For the text-containing cell, return its midpoint in (x, y) coordinate format. 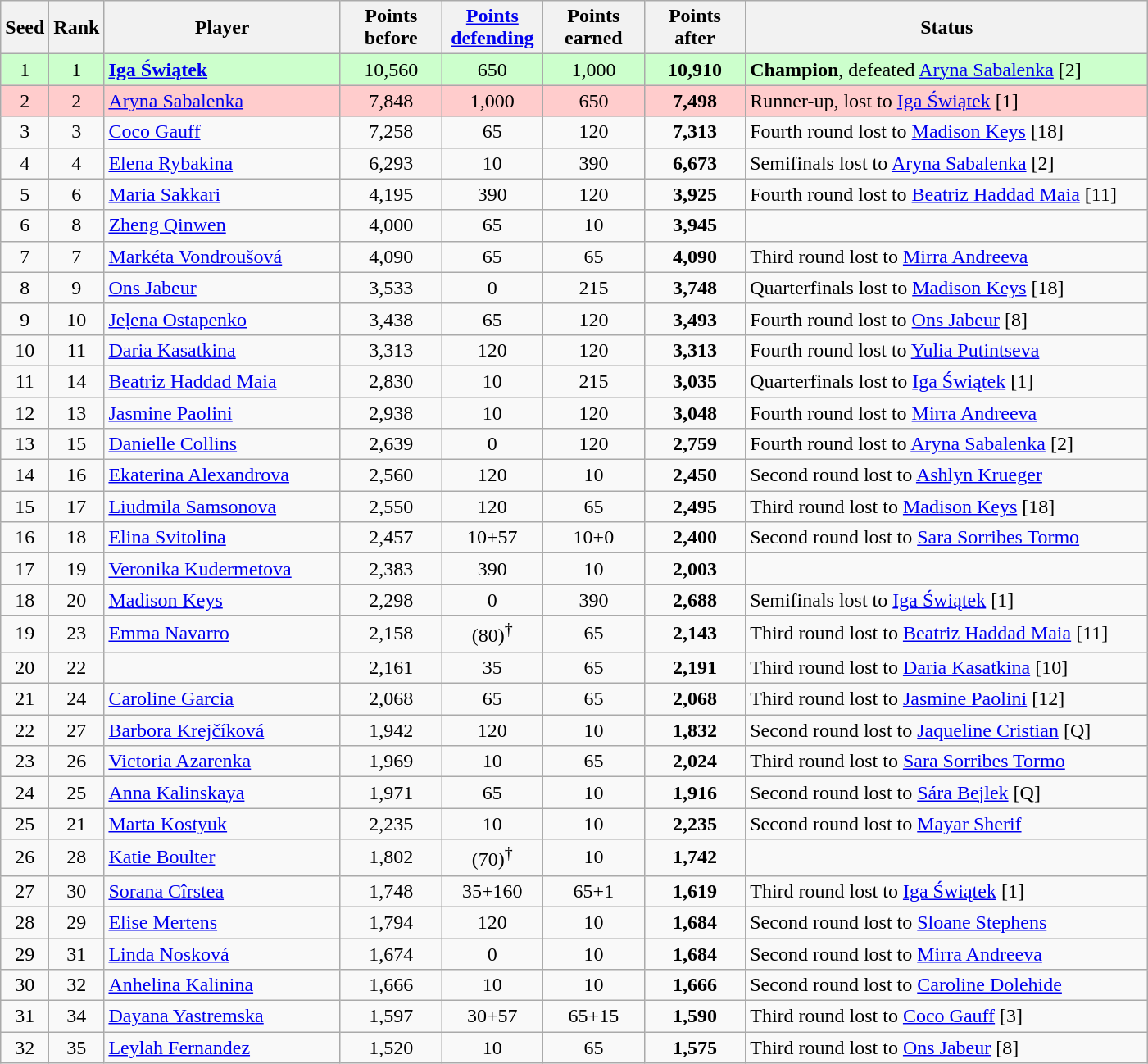
Second round lost to Sára Bejlek [Q] (947, 793)
2,024 (695, 762)
Third round lost to Sara Sorribes Tormo (947, 762)
Second round lost to Ashlyn Krueger (947, 475)
Third round lost to Madison Keys [18] (947, 507)
Points after (695, 28)
10,910 (695, 70)
Dayana Yastremska (223, 1016)
2,550 (391, 507)
Jasmine Paolini (223, 412)
Second round lost to Jaqueline Cristian [Q] (947, 730)
1,597 (391, 1016)
2,400 (695, 538)
Barbora Krejčíková (223, 730)
Anna Kalinskaya (223, 793)
2,143 (695, 634)
10+0 (594, 538)
Second round lost to Caroline Dolehide (947, 985)
2,298 (391, 600)
Maria Sakkari (223, 194)
Elina Svitolina (223, 538)
Third round lost to Coco Gauff [3] (947, 1016)
1,520 (391, 1048)
Third round lost to Beatriz Haddad Maia [11] (947, 634)
Aryna Sabalenka (223, 101)
2,158 (391, 634)
Elena Rybakina (223, 163)
1,575 (695, 1048)
Second round lost to Mayar Sherif (947, 824)
3,048 (695, 412)
1,794 (391, 922)
7,848 (391, 101)
Linda Nosková (223, 954)
Fourth round lost to Aryna Sabalenka [2] (947, 444)
1,742 (695, 857)
2,457 (391, 538)
2,938 (391, 412)
Second round lost to Sloane Stephens (947, 922)
Runner-up, lost to Iga Świątek [1] (947, 101)
Fourth round lost to Ons Jabeur [8] (947, 319)
1,748 (391, 891)
3,035 (695, 381)
30+57 (492, 1016)
Fourth round lost to Madison Keys [18] (947, 132)
3,925 (695, 194)
3,945 (695, 225)
Seed (25, 28)
6,293 (391, 163)
2,560 (391, 475)
7,258 (391, 132)
Beatriz Haddad Maia (223, 381)
Semifinals lost to Aryna Sabalenka [2] (947, 163)
7,498 (695, 101)
Ekaterina Alexandrova (223, 475)
Marta Kostyuk (223, 824)
2,639 (391, 444)
Points earned (594, 28)
3,533 (391, 288)
Madison Keys (223, 600)
1,674 (391, 954)
1,969 (391, 762)
Fourth round lost to Mirra Andreeva (947, 412)
Quarterfinals lost to Iga Świątek [1] (947, 381)
35+160 (492, 891)
1,619 (695, 891)
Elise Mertens (223, 922)
12 (25, 412)
Second round lost to Mirra Andreeva (947, 954)
2,161 (391, 667)
Sorana Cîrstea (223, 891)
Third round lost to Mirra Andreeva (947, 257)
Third round lost to Ons Jabeur [8] (947, 1048)
Markéta Vondroušová (223, 257)
2,759 (695, 444)
1,971 (391, 793)
4,000 (391, 225)
(80)† (492, 634)
2,383 (391, 569)
Katie Boulter (223, 857)
Champion, defeated Aryna Sabalenka [2] (947, 70)
Points before (391, 28)
Player (223, 28)
1,802 (391, 857)
Status (947, 28)
Fourth round lost to Yulia Putintseva (947, 350)
Caroline Garcia (223, 699)
Jeļena Ostapenko (223, 319)
(70)† (492, 857)
2,003 (695, 569)
Victoria Azarenka (223, 762)
65+15 (594, 1016)
2,830 (391, 381)
3,748 (695, 288)
Ons Jabeur (223, 288)
Zheng Qinwen (223, 225)
4,195 (391, 194)
10+57 (492, 538)
2,688 (695, 600)
1,916 (695, 793)
10,560 (391, 70)
Emma Navarro (223, 634)
Iga Świątek (223, 70)
Veronika Kudermetova (223, 569)
Third round lost to Daria Kasatkina [10] (947, 667)
Quarterfinals lost to Madison Keys [18] (947, 288)
1,832 (695, 730)
Danielle Collins (223, 444)
Semifinals lost to Iga Świątek [1] (947, 600)
Anhelina Kalinina (223, 985)
2,450 (695, 475)
34 (77, 1016)
5 (25, 194)
2,495 (695, 507)
Leylah Fernandez (223, 1048)
Points defending (492, 28)
6,673 (695, 163)
Liudmila Samsonova (223, 507)
2,191 (695, 667)
7,313 (695, 132)
Coco Gauff (223, 132)
Third round lost to Jasmine Paolini [12] (947, 699)
3,493 (695, 319)
3,438 (391, 319)
1,942 (391, 730)
Third round lost to Iga Świątek [1] (947, 891)
Daria Kasatkina (223, 350)
Second round lost to Sara Sorribes Tormo (947, 538)
Fourth round lost to Beatriz Haddad Maia [11] (947, 194)
65+1 (594, 891)
1,590 (695, 1016)
Rank (77, 28)
